Output the (X, Y) coordinate of the center of the cell containing the given text.  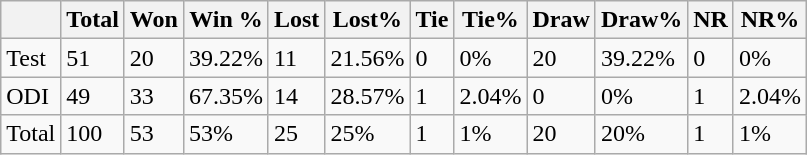
14 (296, 96)
49 (93, 96)
Tie% (490, 20)
NR (711, 20)
21.56% (368, 58)
Draw% (641, 20)
51 (93, 58)
Won (154, 20)
28.57% (368, 96)
33 (154, 96)
Test (31, 58)
Win % (226, 20)
Lost% (368, 20)
ODI (31, 96)
Tie (432, 20)
25% (368, 134)
NR% (770, 20)
Draw (561, 20)
11 (296, 58)
53% (226, 134)
Lost (296, 20)
53 (154, 134)
20% (641, 134)
67.35% (226, 96)
25 (296, 134)
100 (93, 134)
